Return the [x, y] coordinate for the center point of the cell that contains the specified text.  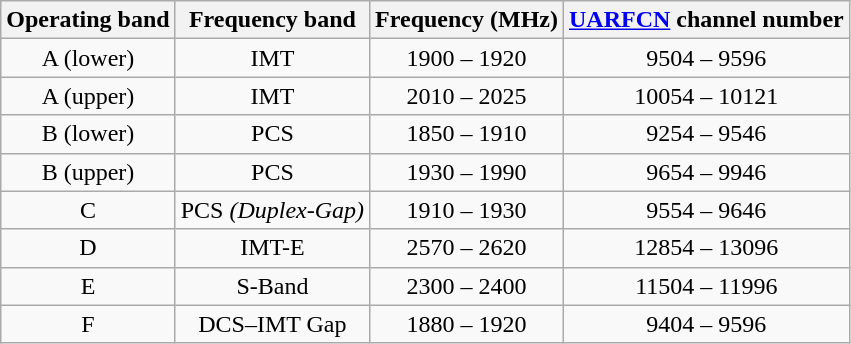
Frequency band [272, 20]
C [88, 210]
9654 – 9946 [706, 172]
PCS (Duplex-Gap) [272, 210]
12854 – 13096 [706, 248]
E [88, 286]
2300 – 2400 [467, 286]
S-Band [272, 286]
1900 – 1920 [467, 58]
1930 – 1990 [467, 172]
2570 – 2620 [467, 248]
1850 – 1910 [467, 134]
10054 – 10121 [706, 96]
D [88, 248]
A (upper) [88, 96]
1910 – 1930 [467, 210]
9504 – 9596 [706, 58]
A (lower) [88, 58]
B (lower) [88, 134]
Frequency (MHz) [467, 20]
9404 – 9596 [706, 324]
2010 – 2025 [467, 96]
IMT-E [272, 248]
F [88, 324]
UARFCN channel number [706, 20]
9254 – 9546 [706, 134]
DCS–IMT Gap [272, 324]
11504 – 11996 [706, 286]
B (upper) [88, 172]
1880 – 1920 [467, 324]
Operating band [88, 20]
9554 – 9646 [706, 210]
